Return the [x, y] coordinate for the center point of the cell that contains the specified text.  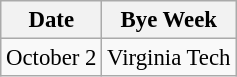
Date [52, 20]
Virginia Tech [169, 58]
Bye Week [169, 20]
October 2 [52, 58]
